Scan for the cell matching the given text and deliver its [x, y] coordinate at center. 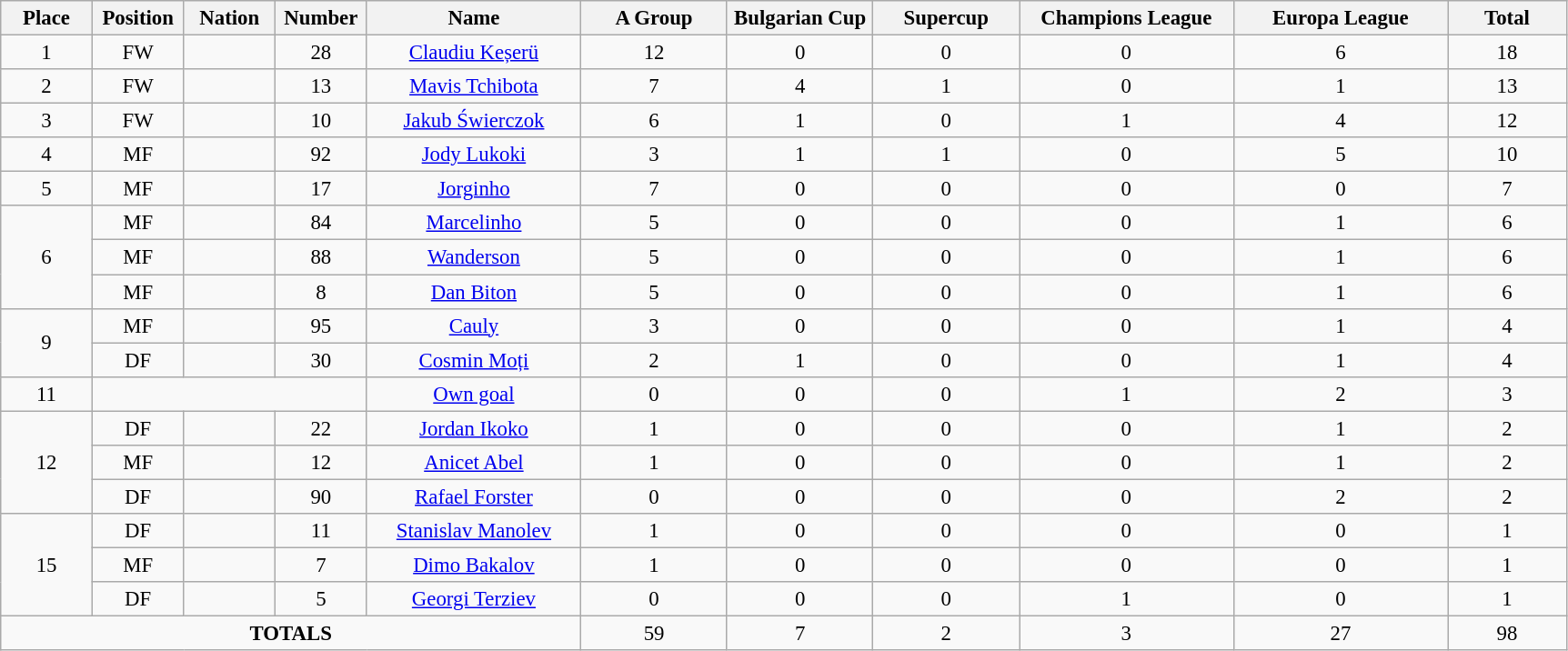
Number [322, 18]
Place [47, 18]
27 [1341, 634]
TOTALS [291, 634]
90 [322, 496]
Marcelinho [474, 223]
Wanderson [474, 257]
Mavis Tchibota [474, 86]
Dan Biton [474, 292]
17 [322, 189]
22 [322, 428]
92 [322, 155]
Jakub Świerczok [474, 121]
Cauly [474, 325]
Jorginho [474, 189]
Stanislav Manolev [474, 531]
Nation [229, 18]
Dimo Bakalov [474, 565]
Champions League [1126, 18]
Bulgarian Cup [800, 18]
15 [47, 566]
Georgi Terziev [474, 599]
95 [322, 325]
Anicet Abel [474, 463]
9 [47, 342]
18 [1508, 53]
Jordan Ikoko [474, 428]
Position [138, 18]
Jody Lukoki [474, 155]
Total [1508, 18]
84 [322, 223]
8 [322, 292]
88 [322, 257]
Claudiu Keșerü [474, 53]
Rafael Forster [474, 496]
Cosmin Moți [474, 360]
Own goal [474, 394]
59 [655, 634]
Supercup [946, 18]
30 [322, 360]
Name [474, 18]
Europa League [1341, 18]
98 [1508, 634]
28 [322, 53]
A Group [655, 18]
